Provide the [x, y] coordinate of the cell's center where the given text is located.  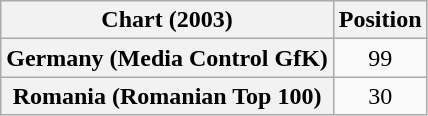
30 [380, 96]
99 [380, 58]
Chart (2003) [168, 20]
Position [380, 20]
Germany (Media Control GfK) [168, 58]
Romania (Romanian Top 100) [168, 96]
